Find where the given text appears and provide that cell's center as (X, Y) coordinate. 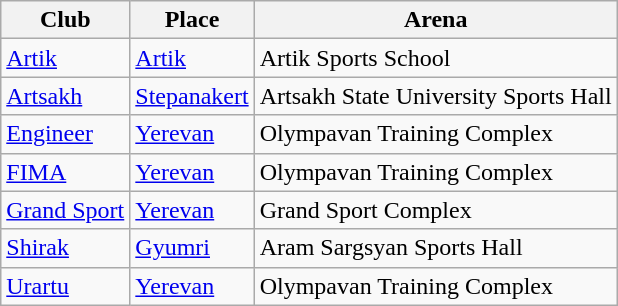
Artik Sports School (436, 58)
Artsakh State University Sports Hall (436, 96)
Urartu (66, 286)
Grand Sport Complex (436, 210)
Gyumri (192, 248)
Shirak (66, 248)
Aram Sargsyan Sports Hall (436, 248)
Stepanakert (192, 96)
Arena (436, 20)
FIMA (66, 172)
Engineer (66, 134)
Grand Sport (66, 210)
Club (66, 20)
Artsakh (66, 96)
Place (192, 20)
